Capture the cell that displays the provided text and extract its (X, Y) central coordinate. 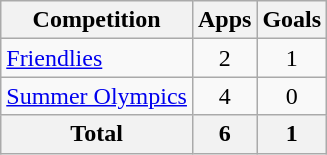
2 (224, 58)
4 (224, 96)
Summer Olympics (97, 96)
Total (97, 134)
Competition (97, 20)
0 (292, 96)
6 (224, 134)
Goals (292, 20)
Apps (224, 20)
Friendlies (97, 58)
